Output the [x, y] coordinate of the center of the cell containing the given text.  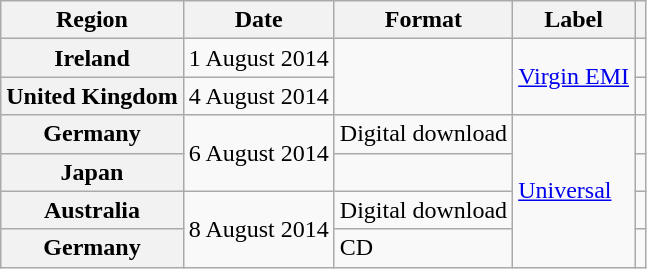
Japan [92, 172]
8 August 2014 [258, 229]
Date [258, 20]
Region [92, 20]
CD [423, 248]
Label [574, 20]
Australia [92, 210]
Virgin EMI [574, 77]
Format [423, 20]
Universal [574, 191]
1 August 2014 [258, 58]
United Kingdom [92, 96]
Ireland [92, 58]
4 August 2014 [258, 96]
6 August 2014 [258, 153]
